Locate the cell with the specified text and output its [X, Y] center coordinate. 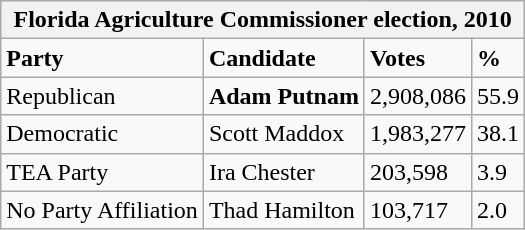
38.1 [498, 134]
2.0 [498, 210]
55.9 [498, 96]
Florida Agriculture Commissioner election, 2010 [263, 20]
Republican [102, 96]
% [498, 58]
1,983,277 [418, 134]
3.9 [498, 172]
Thad Hamilton [284, 210]
No Party Affiliation [102, 210]
103,717 [418, 210]
203,598 [418, 172]
Candidate [284, 58]
Ira Chester [284, 172]
TEA Party [102, 172]
Democratic [102, 134]
Scott Maddox [284, 134]
Party [102, 58]
Votes [418, 58]
2,908,086 [418, 96]
Adam Putnam [284, 96]
